Extract the [x, y] coordinate from the center of the cell holding the provided text.  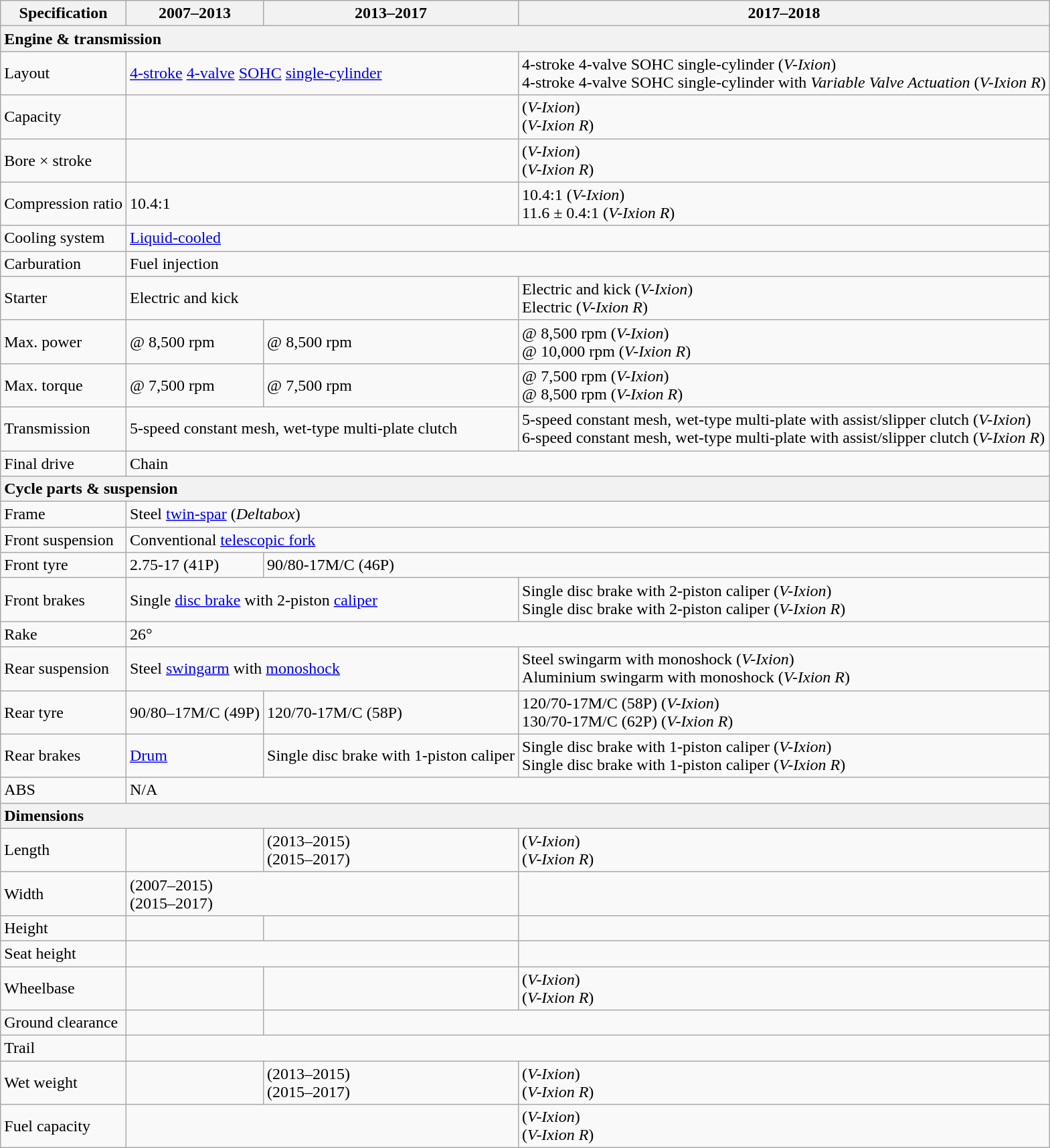
2013–2017 [391, 13]
26° [588, 634]
Bore × stroke [64, 161]
Cooling system [64, 238]
Fuel injection [588, 264]
120/70-17M/C (58P) (V-Ixion)130/70-17M/C (62P) (V-Ixion R) [784, 712]
Electric and kick [322, 298]
Width [64, 894]
Electric and kick (V-Ixion)Electric (V-Ixion R) [784, 298]
Engine & transmission [525, 39]
@ 7,500 rpm (V-Ixion) @ 8,500 rpm (V-Ixion R) [784, 385]
Conventional telescopic fork [588, 540]
120/70-17M/C (58P) [391, 712]
ABS [64, 790]
Rear suspension [64, 669]
Cycle parts & suspension [525, 489]
4-stroke 4-valve SOHC single-cylinder (V-Ixion)4-stroke 4-valve SOHC single-cylinder with Variable Valve Actuation (V-Ixion R) [784, 74]
Rear brakes [64, 756]
Trail [64, 1048]
90/80–17M/C (49P) [194, 712]
Specification [64, 13]
2.75-17 (41P) [194, 565]
Wet weight [64, 1082]
Steel swingarm with monoshock (V-Ixion)Aluminium swingarm with monoshock (V-Ixion R) [784, 669]
5-speed constant mesh, wet-type multi-plate clutch [322, 428]
Capacity [64, 116]
2017–2018 [784, 13]
Front suspension [64, 540]
10.4:1 [322, 203]
Max. torque [64, 385]
Starter [64, 298]
Max. power [64, 341]
N/A [588, 790]
Rake [64, 634]
Fuel capacity [64, 1127]
Single disc brake with 1-piston caliper (V-Ixion)Single disc brake with 1-piston caliper (V-Ixion R) [784, 756]
Steel swingarm with monoshock [322, 669]
10.4:1 (V-Ixion)11.6 ± 0.4:1 (V-Ixion R) [784, 203]
Compression ratio [64, 203]
Transmission [64, 428]
Single disc brake with 2-piston caliper [322, 599]
Single disc brake with 1-piston caliper [391, 756]
90/80-17M/C (46P) [657, 565]
Height [64, 928]
Chain [588, 464]
Liquid-cooled [588, 238]
Dimensions [525, 816]
Steel twin-spar (Deltabox) [588, 514]
Frame [64, 514]
Drum [194, 756]
Final drive [64, 464]
Front brakes [64, 599]
Rear tyre [64, 712]
(2007–2015) (2015–2017) [322, 894]
Layout [64, 74]
Front tyre [64, 565]
@ 8,500 rpm (V-Ixion) @ 10,000 rpm (V-Ixion R) [784, 341]
Length [64, 850]
2007–2013 [194, 13]
4-stroke 4-valve SOHC single-cylinder [322, 74]
Wheelbase [64, 987]
Seat height [64, 953]
Carburation [64, 264]
Single disc brake with 2-piston caliper (V-Ixion)Single disc brake with 2-piston caliper (V-Ixion R) [784, 599]
Ground clearance [64, 1023]
